For the text-containing cell, return its midpoint in (X, Y) coordinate format. 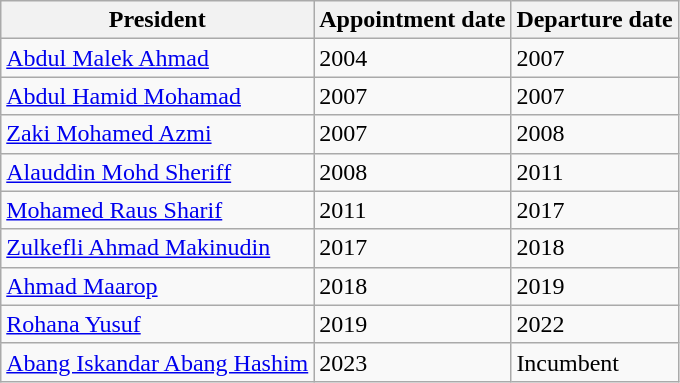
2022 (594, 324)
Abdul Hamid Mohamad (158, 96)
Rohana Yusuf (158, 324)
President (158, 20)
Alauddin Mohd Sheriff (158, 172)
Departure date (594, 20)
Mohamed Raus Sharif (158, 210)
2004 (412, 58)
Zaki Mohamed Azmi (158, 134)
2023 (412, 362)
Appointment date (412, 20)
Zulkefli Ahmad Makinudin (158, 248)
Incumbent (594, 362)
Abdul Malek Ahmad (158, 58)
Abang Iskandar Abang Hashim (158, 362)
Ahmad Maarop (158, 286)
